Return the (X, Y) coordinate for the center point of the cell that contains the specified text.  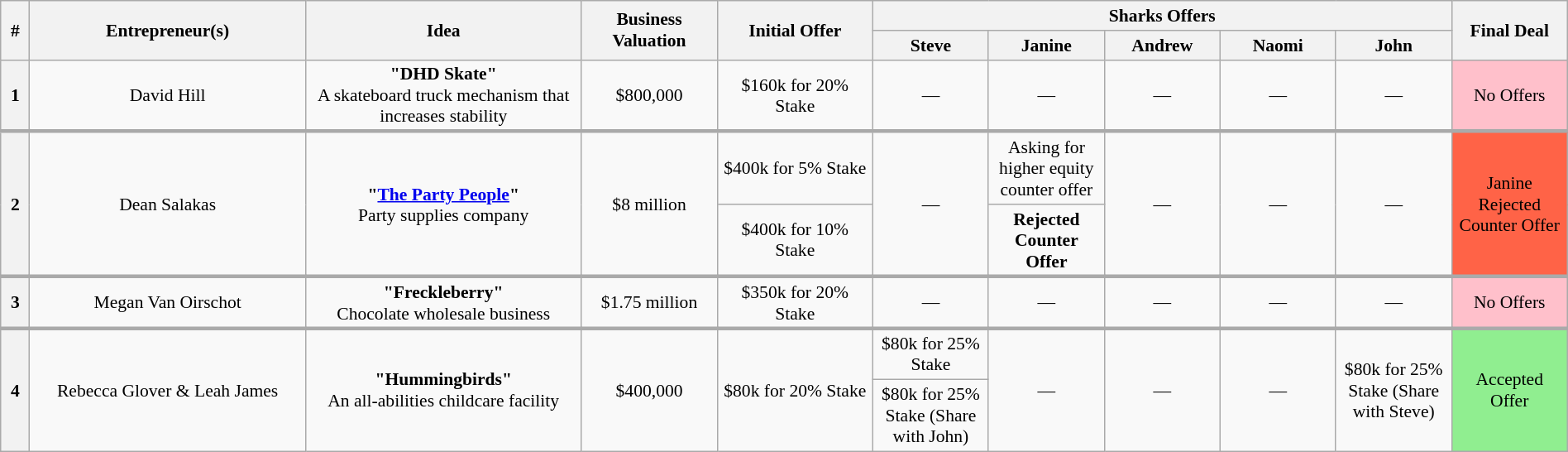
"DHD Skate" A skateboard truck mechanism that increases stability (443, 96)
$1.75 million (649, 303)
Rejected Counter Offer (1046, 240)
Rebecca Glover & Leah James (168, 389)
$80k for 25% Stake (Share with John) (930, 416)
Final Deal (1509, 30)
Andrew (1162, 46)
"Freckleberry" Chocolate wholesale business (443, 303)
"Hummingbirds" An all-abilities childcare facility (443, 389)
Steve (930, 46)
$400,000 (649, 389)
$400k for 5% Stake (795, 168)
Idea (443, 30)
John (1394, 46)
$80k for 20% Stake (795, 389)
1 (15, 96)
Dean Salakas (168, 204)
$80k for 25% Stake (Share with Steve) (1394, 389)
Accepted Offer (1509, 389)
Initial Offer (795, 30)
Megan Van Oirschot (168, 303)
Janine (1046, 46)
Entrepreneur(s) (168, 30)
# (15, 30)
$80k for 25% Stake (930, 354)
Naomi (1278, 46)
Asking for higher equity counter offer (1046, 168)
$160k for 20% Stake (795, 96)
$350k for 20% Stake (795, 303)
3 (15, 303)
$800,000 (649, 96)
Business Valuation (649, 30)
David Hill (168, 96)
Sharks Offers (1162, 16)
"The Party People" Party supplies company (443, 204)
4 (15, 389)
$8 million (649, 204)
Janine Rejected Counter Offer (1509, 204)
$400k for 10% Stake (795, 240)
2 (15, 204)
